Return (x, y) of the center of cell containing provided text 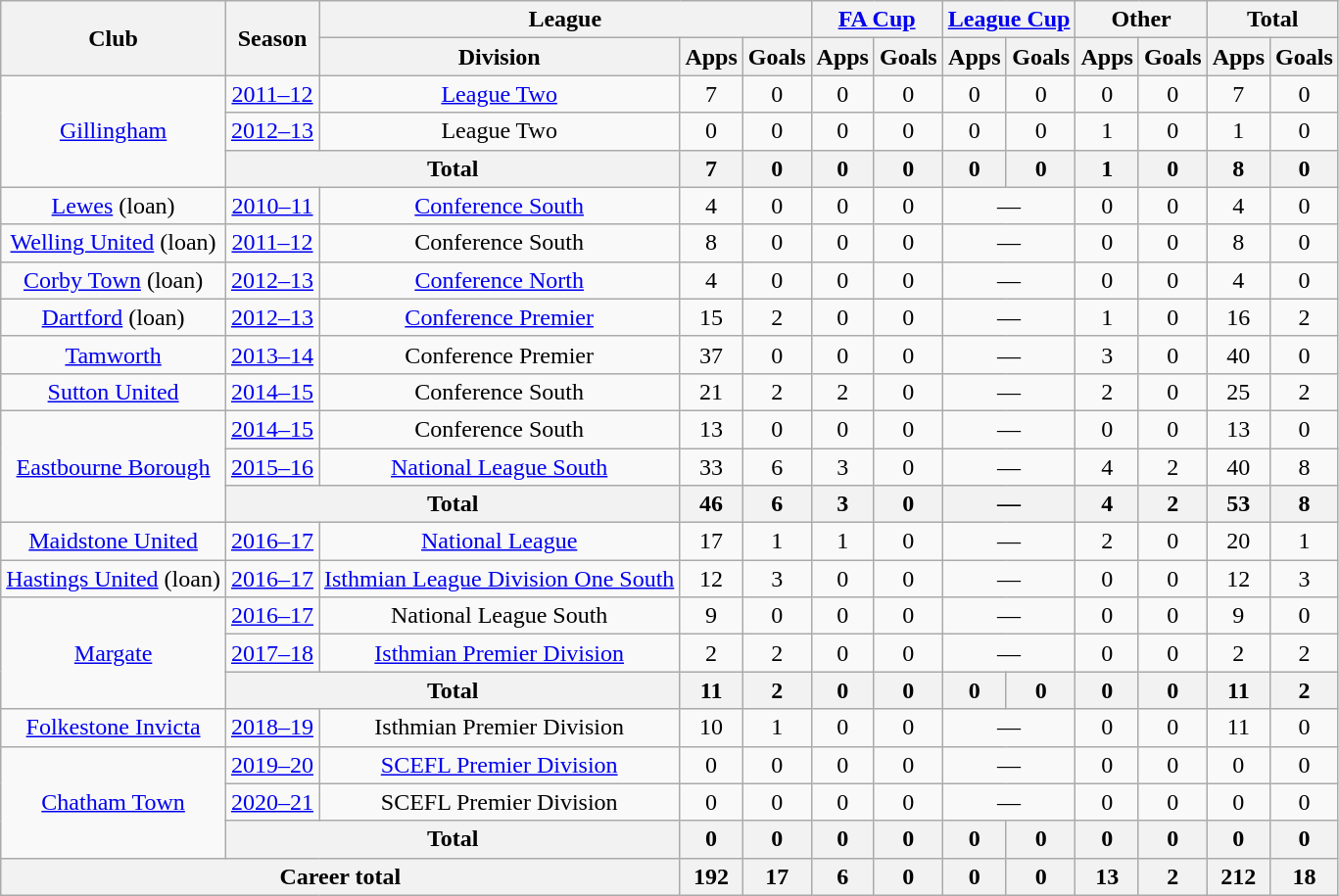
37 (711, 354)
Season (272, 38)
Margate (114, 653)
10 (711, 728)
Division (500, 57)
20 (1238, 542)
Maidstone United (114, 542)
Dartford (loan) (114, 317)
Chatham Town (114, 802)
Welling United (loan) (114, 243)
46 (711, 504)
18 (1305, 876)
League (566, 20)
Isthmian League Division One South (500, 579)
2010–11 (272, 206)
Sutton United (114, 392)
2017–18 (272, 653)
192 (711, 876)
212 (1238, 876)
53 (1238, 504)
Career total (341, 876)
2015–16 (272, 467)
Other (1141, 20)
National League (500, 542)
2013–14 (272, 354)
Tamworth (114, 354)
Hastings United (loan) (114, 579)
2018–19 (272, 728)
25 (1238, 392)
2020–21 (272, 802)
Eastbourne Borough (114, 466)
League Cup (1009, 20)
2019–20 (272, 765)
Conference North (500, 280)
Corby Town (loan) (114, 280)
21 (711, 392)
Club (114, 38)
Gillingham (114, 131)
33 (711, 467)
15 (711, 317)
16 (1238, 317)
Lewes (loan) (114, 206)
FA Cup (877, 20)
Folkestone Invicta (114, 728)
